Return (X, Y) of the center of cell containing provided text 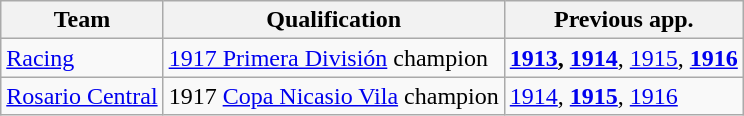
1913, 1914, 1915, 1916 (624, 58)
Qualification (334, 20)
Rosario Central (82, 96)
Team (82, 20)
1917 Copa Nicasio Vila champion (334, 96)
Previous app. (624, 20)
1914, 1915, 1916 (624, 96)
Racing (82, 58)
1917 Primera División champion (334, 58)
